For the text-containing cell, return its midpoint in (X, Y) coordinate format. 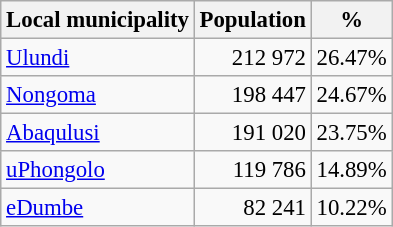
Population (252, 20)
24.67% (352, 95)
Nongoma (98, 95)
82 241 (252, 208)
10.22% (352, 208)
26.47% (352, 58)
eDumbe (98, 208)
Abaqulusi (98, 133)
14.89% (352, 170)
uPhongolo (98, 170)
119 786 (252, 170)
212 972 (252, 58)
198 447 (252, 95)
% (352, 20)
23.75% (352, 133)
Local municipality (98, 20)
191 020 (252, 133)
Ulundi (98, 58)
